From the cell containing the given text, extract its center point as (X, Y) coordinate. 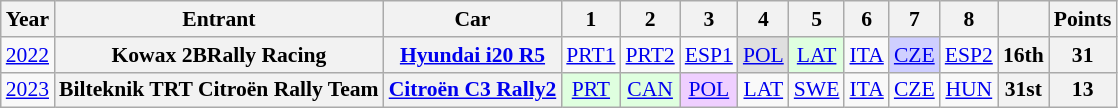
SWE (817, 90)
PRT1 (590, 55)
1 (590, 19)
31 (1083, 55)
ESP1 (709, 55)
5 (817, 19)
Hyundai i20 R5 (473, 55)
Kowax 2BRally Racing (219, 55)
13 (1083, 90)
2 (650, 19)
PRT2 (650, 55)
Car (473, 19)
ESP2 (969, 55)
31st (1024, 90)
CAN (650, 90)
Points (1083, 19)
2022 (28, 55)
8 (969, 19)
2023 (28, 90)
Bilteknik TRT Citroën Rally Team (219, 90)
3 (709, 19)
Entrant (219, 19)
HUN (969, 90)
6 (866, 19)
16th (1024, 55)
Citroën C3 Rally2 (473, 90)
Year (28, 19)
7 (914, 19)
PRT (590, 90)
4 (764, 19)
